Return [x, y] of the center of cell containing provided text 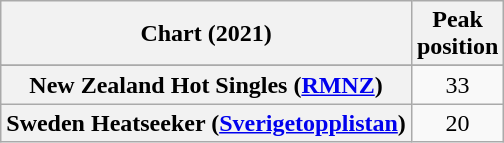
33 [457, 85]
Peakposition [457, 34]
Sweden Heatseeker (Sverigetopplistan) [206, 123]
New Zealand Hot Singles (RMNZ) [206, 85]
Chart (2021) [206, 34]
20 [457, 123]
